Search for the cell housing the specified text and yield its (X, Y) center coordinate. 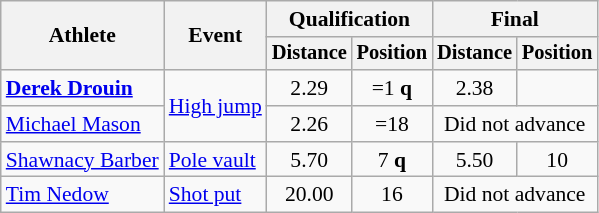
Shot put (216, 195)
2.29 (310, 88)
10 (557, 160)
5.70 (310, 160)
Athlete (82, 36)
Shawnacy Barber (82, 160)
Event (216, 36)
7 q (392, 160)
High jump (216, 106)
5.50 (474, 160)
Tim Nedow (82, 195)
16 (392, 195)
=18 (392, 124)
Michael Mason (82, 124)
Qualification (350, 19)
Pole vault (216, 160)
2.38 (474, 88)
=1 q (392, 88)
2.26 (310, 124)
Final (514, 19)
20.00 (310, 195)
Derek Drouin (82, 88)
